Capture the cell that displays the provided text and extract its (x, y) central coordinate. 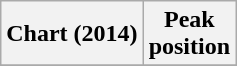
Chart (2014) (72, 34)
Peakposition (189, 34)
